Scan for the cell matching the given text and deliver its [X, Y] coordinate at center. 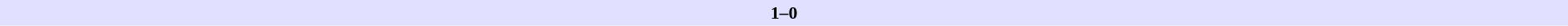
1–0 [784, 13]
